Return the [x, y] coordinate for the center point of the cell that contains the specified text.  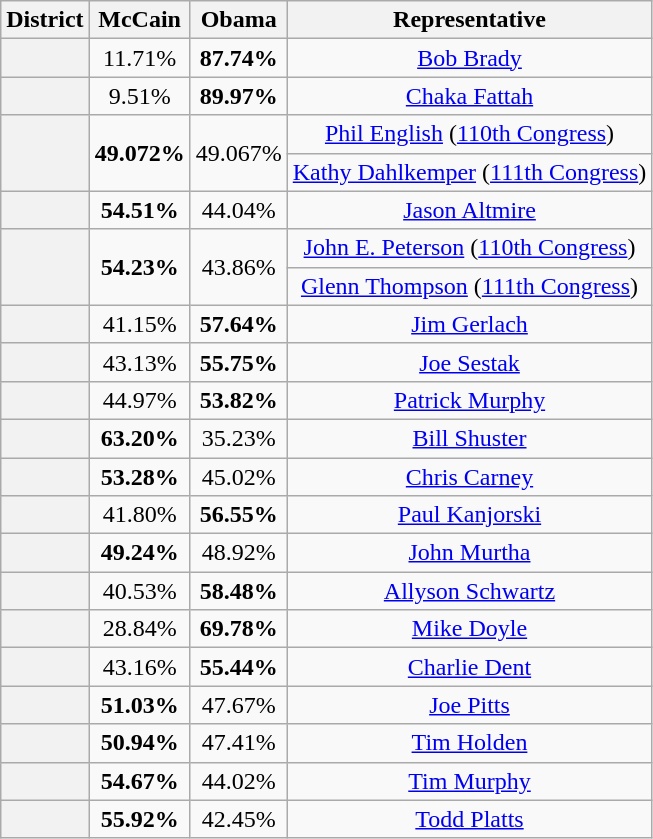
49.067% [238, 153]
55.44% [238, 667]
42.45% [238, 819]
Jim Gerlach [470, 324]
45.02% [238, 477]
41.80% [140, 515]
49.072% [140, 153]
43.86% [238, 267]
54.23% [140, 267]
Obama [238, 20]
53.28% [140, 477]
11.71% [140, 58]
Phil English (110th Congress) [470, 134]
Bill Shuster [470, 438]
48.92% [238, 553]
55.92% [140, 819]
51.03% [140, 705]
Charlie Dent [470, 667]
Glenn Thompson (111th Congress) [470, 286]
54.51% [140, 210]
Joe Sestak [470, 362]
Tim Holden [470, 743]
56.55% [238, 515]
Kathy Dahlkemper (111th Congress) [470, 172]
44.97% [140, 400]
Bob Brady [470, 58]
John Murtha [470, 553]
Paul Kanjorski [470, 515]
44.04% [238, 210]
53.82% [238, 400]
50.94% [140, 743]
McCain [140, 20]
43.13% [140, 362]
44.02% [238, 781]
John E. Peterson (110th Congress) [470, 248]
49.24% [140, 553]
District [45, 20]
40.53% [140, 591]
9.51% [140, 96]
43.16% [140, 667]
63.20% [140, 438]
47.41% [238, 743]
Chaka Fattah [470, 96]
35.23% [238, 438]
57.64% [238, 324]
69.78% [238, 629]
Mike Doyle [470, 629]
54.67% [140, 781]
55.75% [238, 362]
41.15% [140, 324]
Allyson Schwartz [470, 591]
28.84% [140, 629]
Chris Carney [470, 477]
Patrick Murphy [470, 400]
47.67% [238, 705]
Tim Murphy [470, 781]
89.97% [238, 96]
Representative [470, 20]
58.48% [238, 591]
Todd Platts [470, 819]
Joe Pitts [470, 705]
87.74% [238, 58]
Jason Altmire [470, 210]
